Return (X, Y) of the center of cell containing provided text 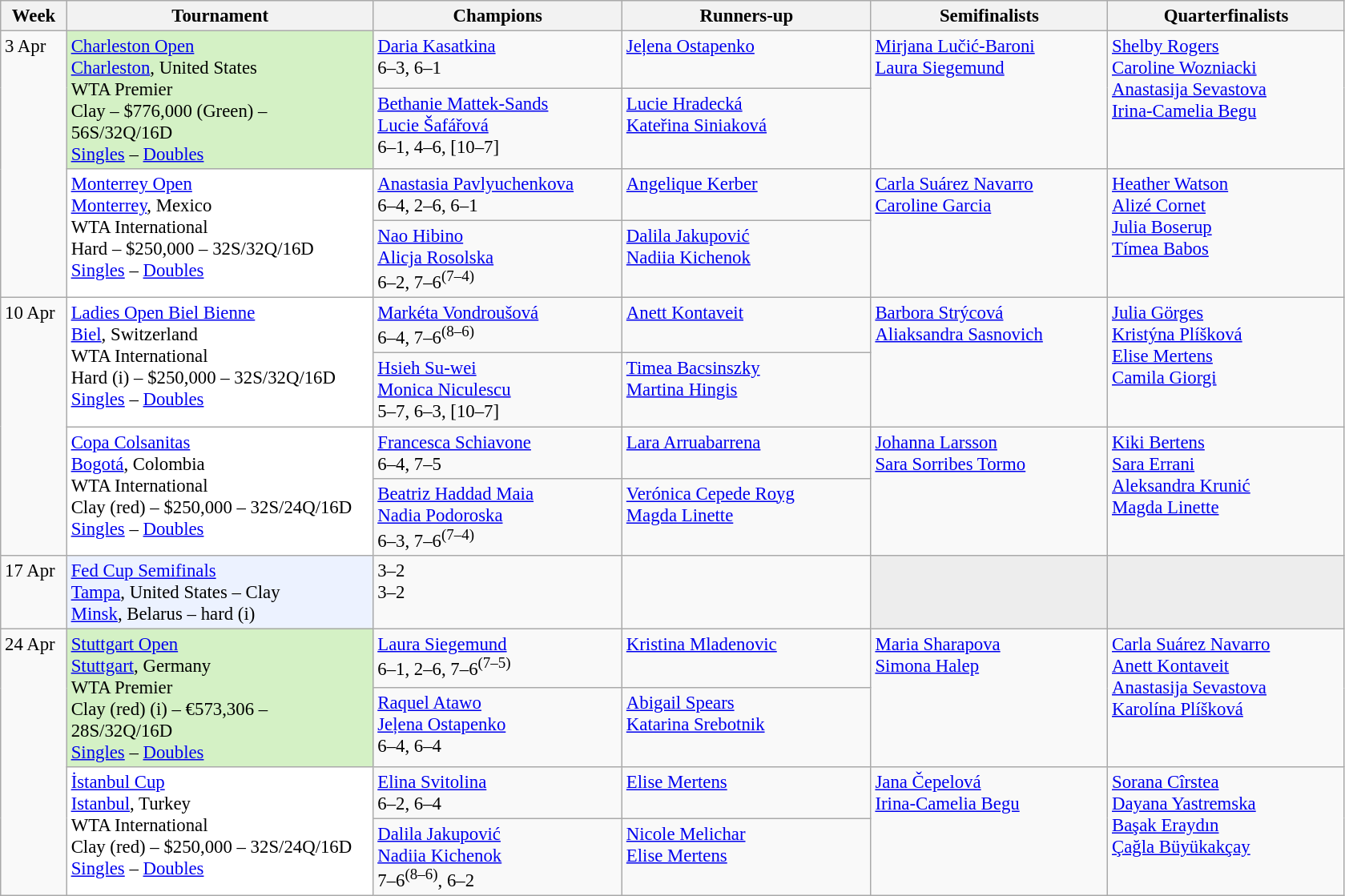
Heather Watson Alizé Cornet Julia Boserup Tímea Babos (1226, 234)
Lara Arruabarrena (747, 453)
Abigail Spears Katarina Srebotnik (747, 727)
Dalila Jakupović Nadiia Kichenok (747, 259)
Week (34, 16)
Laura Siegemund 6–1, 2–6, 7–6(7–5) (498, 658)
Carla Suárez Navarro Caroline Garcia (989, 234)
Johanna Larsson Sara Sorribes Tormo (989, 492)
Nicole Melichar Elise Mertens (747, 857)
Charleston Open Charleston, United StatesWTA PremierClay – $776,000 (Green) – 56S/32Q/16DSingles – Doubles (219, 101)
Bethanie Mattek-Sands Lucie Šafářová6–1, 4–6, [10–7] (498, 128)
Anett Kontaveit (747, 325)
Anastasia Pavlyuchenkova6–4, 2–6, 6–1 (498, 195)
3 Apr (34, 165)
Barbora Strýcová Aliaksandra Sasnovich (989, 362)
Champions (498, 16)
Jeļena Ostapenko (747, 59)
Stuttgart Open Stuttgart, GermanyWTA PremierClay (red) (i) – €573,306 – 28S/32Q/16DSingles – Doubles (219, 698)
Angelique Kerber (747, 195)
Raquel Atawo Jeļena Ostapenko 6–4, 6–4 (498, 727)
İstanbul Cup Istanbul, TurkeyWTA InternationalClay (red) – $250,000 – 32S/24Q/16DSingles – Doubles (219, 831)
Carla Suárez Navarro Anett Kontaveit Anastasija Sevastova Karolína Plíšková (1226, 698)
Semifinalists (989, 16)
17 Apr (34, 592)
Mirjana Lučić-Baroni Laura Siegemund (989, 101)
Ladies Open Biel Bienne Biel, SwitzerlandWTA InternationalHard (i) – $250,000 – 32S/32Q/16DSingles – Doubles (219, 362)
Quarterfinalists (1226, 16)
Monterrey Open Monterrey, MexicoWTA InternationalHard – $250,000 – 32S/32Q/16DSingles – Doubles (219, 234)
Jana Čepelová Irina-Camelia Begu (989, 831)
Fed Cup SemifinalsTampa, United States – ClayMinsk, Belarus – hard (i) (219, 592)
Copa Colsanitas Bogotá, ColombiaWTA InternationalClay (red) – $250,000 – 32S/24Q/16DSingles – Doubles (219, 492)
Verónica Cepede Royg Magda Linette (747, 516)
Runners-up (747, 16)
Francesca Schiavone6–4, 7–5 (498, 453)
Timea Bacsinszky Martina Hingis (747, 390)
Dalila Jakupović Nadiia Kichenok 7–6(8–6), 6–2 (498, 857)
Shelby Rogers Caroline Wozniacki Anastasija Sevastova Irina-Camelia Begu (1226, 101)
Kristina Mladenovic (747, 658)
Daria Kasatkina 6–3, 6–1 (498, 59)
Tournament (219, 16)
Kiki Bertens Sara Errani Aleksandra Krunić Magda Linette (1226, 492)
Nao Hibino Alicja Rosolska6–2, 7–6(7–4) (498, 259)
Elise Mertens (747, 793)
3–2 3–2 (498, 592)
Hsieh Su-wei Monica Niculescu 5–7, 6–3, [10–7] (498, 390)
Beatriz Haddad Maia Nadia Podoroska 6–3, 7–6(7–4) (498, 516)
Markéta Vondroušová 6–4, 7–6(8–6) (498, 325)
24 Apr (34, 762)
Sorana Cîrstea Dayana Yastremska Başak Eraydın Çağla Büyükakçay (1226, 831)
Lucie Hradecká Kateřina Siniaková (747, 128)
Maria Sharapova Simona Halep (989, 698)
Julia Görges Kristýna Plíšková Elise Mertens Camila Giorgi (1226, 362)
Elina Svitolina 6–2, 6–4 (498, 793)
10 Apr (34, 427)
